Return (X, Y) of the center of cell containing provided text 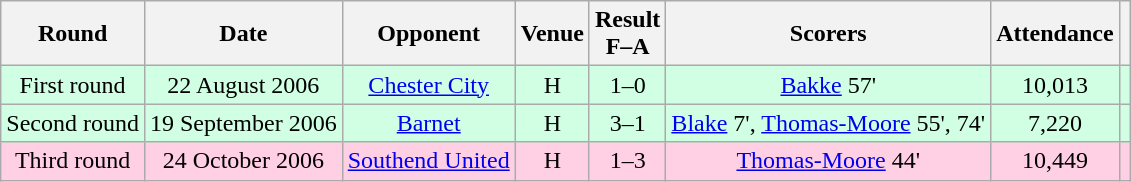
First round (73, 85)
Chester City (428, 85)
Opponent (428, 34)
24 October 2006 (243, 161)
Venue (552, 34)
1–0 (627, 85)
Southend United (428, 161)
22 August 2006 (243, 85)
3–1 (627, 123)
Round (73, 34)
Scorers (828, 34)
Second round (73, 123)
10,013 (1055, 85)
Third round (73, 161)
Blake 7', Thomas-Moore 55', 74' (828, 123)
Bakke 57' (828, 85)
10,449 (1055, 161)
19 September 2006 (243, 123)
Barnet (428, 123)
Thomas-Moore 44' (828, 161)
7,220 (1055, 123)
Attendance (1055, 34)
Date (243, 34)
ResultF–A (627, 34)
1–3 (627, 161)
